Scan for the cell matching the given text and deliver its [X, Y] coordinate at center. 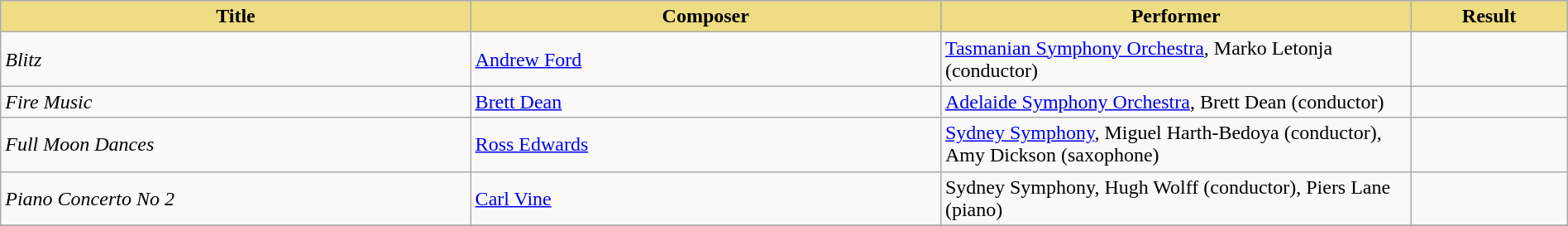
Composer [705, 17]
Ross Edwards [705, 144]
Piano Concerto No 2 [236, 199]
Performer [1175, 17]
Sydney Symphony, Miguel Harth-Bedoya (conductor), Amy Dickson (saxophone) [1175, 144]
Tasmanian Symphony Orchestra, Marko Letonja (conductor) [1175, 60]
Result [1489, 17]
Blitz [236, 60]
Full Moon Dances [236, 144]
Adelaide Symphony Orchestra, Brett Dean (conductor) [1175, 102]
Fire Music [236, 102]
Brett Dean [705, 102]
Title [236, 17]
Andrew Ford [705, 60]
Sydney Symphony, Hugh Wolff (conductor), Piers Lane (piano) [1175, 199]
Carl Vine [705, 199]
